Output the (X, Y) coordinate of the center of the cell containing the given text.  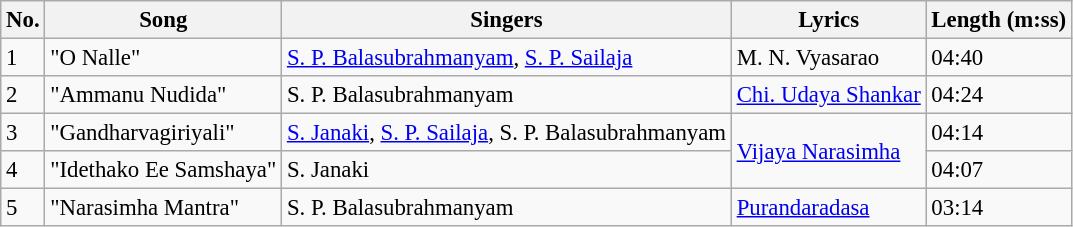
"Idethako Ee Samshaya" (164, 170)
1 (23, 58)
Song (164, 20)
03:14 (998, 208)
Chi. Udaya Shankar (828, 95)
5 (23, 208)
S. Janaki (507, 170)
4 (23, 170)
04:24 (998, 95)
S. P. Balasubrahmanyam, S. P. Sailaja (507, 58)
"Narasimha Mantra" (164, 208)
2 (23, 95)
04:40 (998, 58)
S. Janaki, S. P. Sailaja, S. P. Balasubrahmanyam (507, 133)
No. (23, 20)
Vijaya Narasimha (828, 152)
3 (23, 133)
Purandaradasa (828, 208)
Singers (507, 20)
04:14 (998, 133)
04:07 (998, 170)
"Ammanu Nudida" (164, 95)
Lyrics (828, 20)
M. N. Vyasarao (828, 58)
"O Nalle" (164, 58)
"Gandharvagiriyali" (164, 133)
Length (m:ss) (998, 20)
